Detect which cell encompasses the target text, then output its [x, y] center coordinate. 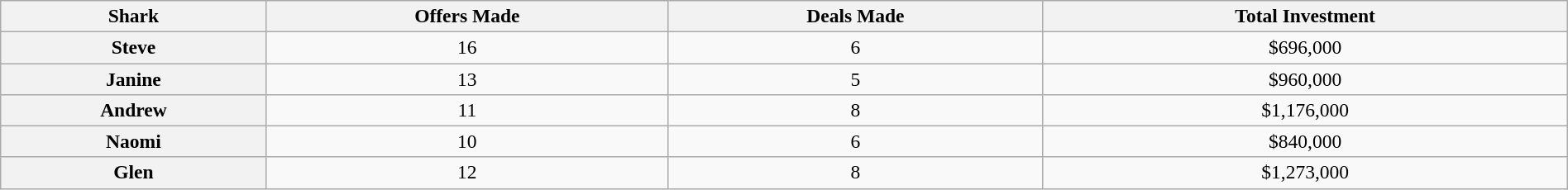
Andrew [134, 110]
Glen [134, 173]
5 [855, 78]
11 [467, 110]
10 [467, 141]
Offers Made [467, 16]
Naomi [134, 141]
Deals Made [855, 16]
$1,273,000 [1305, 173]
12 [467, 173]
$840,000 [1305, 141]
Total Investment [1305, 16]
Shark [134, 16]
$1,176,000 [1305, 110]
13 [467, 78]
$696,000 [1305, 47]
$960,000 [1305, 78]
16 [467, 47]
Janine [134, 78]
Steve [134, 47]
